Pinpoint the cell where the given text exists, returning its [X, Y] midpoint coordinate. 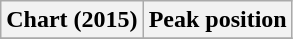
Chart (2015) [72, 20]
Peak position [218, 20]
